Identify which cell holds the provided text, then report its (X, Y) central coordinate. 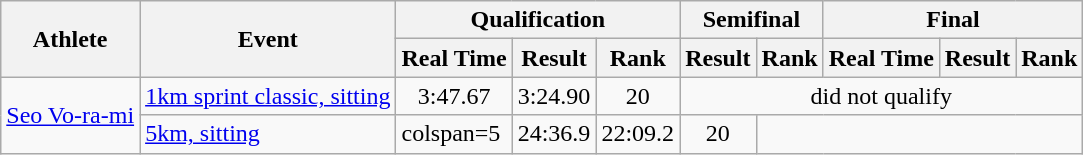
colspan=5 (454, 134)
3:24.90 (554, 96)
Athlete (70, 39)
5km, sitting (268, 134)
Final (953, 20)
Seo Vo-ra-mi (70, 115)
3:47.67 (454, 96)
Qualification (538, 20)
22:09.2 (638, 134)
Event (268, 39)
Semifinal (752, 20)
did not qualify (882, 96)
1km sprint classic, sitting (268, 96)
24:36.9 (554, 134)
